Search for the cell housing the specified text and yield its (x, y) center coordinate. 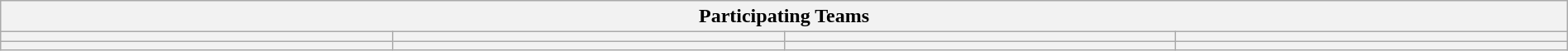
Participating Teams (784, 16)
